Determine the [x, y] coordinate at the center of the cell enclosing the given text.  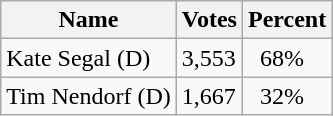
Name [89, 20]
1,667 [209, 96]
68% [286, 58]
Tim Nendorf (D) [89, 96]
Votes [209, 20]
Percent [286, 20]
32% [286, 96]
Kate Segal (D) [89, 58]
3,553 [209, 58]
